From the cell containing the given text, extract its center point as [x, y] coordinate. 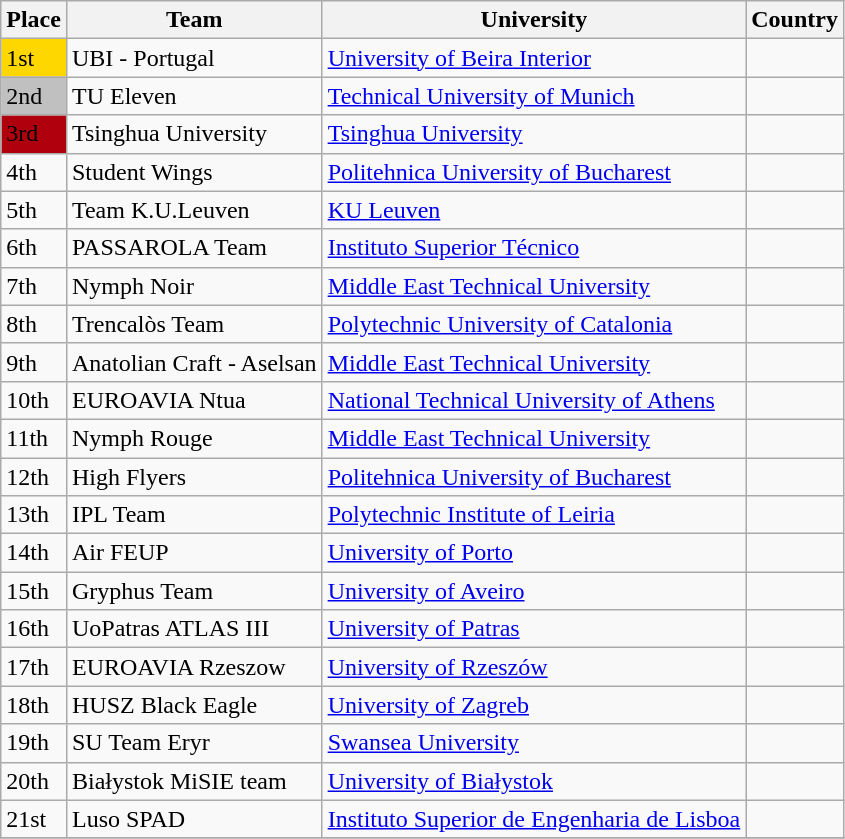
6th [34, 248]
Student Wings [194, 172]
National Technical University of Athens [534, 400]
TU Eleven [194, 96]
Country [795, 20]
20th [34, 781]
PASSAROLA Team [194, 248]
HUSZ Black Eagle [194, 705]
Luso SPAD [194, 819]
10th [34, 400]
University of Zagreb [534, 705]
Instituto Superior de Engenharia de Lisboa [534, 819]
IPL Team [194, 515]
3rd [34, 134]
Nymph Rouge [194, 438]
Trencalòs Team [194, 324]
18th [34, 705]
Place [34, 20]
Air FEUP [194, 553]
UoPatras ATLAS III [194, 629]
Team [194, 20]
Polytechnic University of Catalonia [534, 324]
EUROAVIA Ntua [194, 400]
4th [34, 172]
Team K.U.Leuven [194, 210]
16th [34, 629]
EUROAVIA Rzeszow [194, 667]
8th [34, 324]
University of Beira Interior [534, 58]
Nymph Noir [194, 286]
University [534, 20]
17th [34, 667]
13th [34, 515]
Polytechnic Institute of Leiria [534, 515]
Technical University of Munich [534, 96]
9th [34, 362]
15th [34, 591]
Gryphus Team [194, 591]
Anatolian Craft - Aselsan [194, 362]
SU Team Eryr [194, 743]
7th [34, 286]
5th [34, 210]
11th [34, 438]
KU Leuven [534, 210]
1st [34, 58]
Instituto Superior Técnico [534, 248]
14th [34, 553]
2nd [34, 96]
University of Porto [534, 553]
University of Rzeszów [534, 667]
UBI - Portugal [194, 58]
University of Aveiro [534, 591]
12th [34, 477]
University of Białystok [534, 781]
University of Patras [534, 629]
Swansea University [534, 743]
High Flyers [194, 477]
Białystok MiSIE team [194, 781]
19th [34, 743]
21st [34, 819]
